Scan for the cell matching the given text and deliver its [X, Y] coordinate at center. 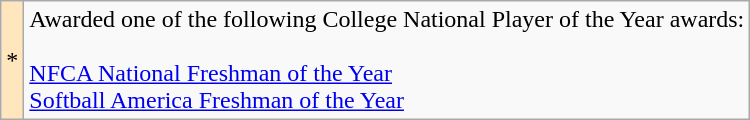
* [12, 60]
Awarded one of the following College National Player of the Year awards: NFCA National Freshman of the Year Softball America Freshman of the Year [387, 60]
